Output the (x, y) coordinate of the center of the cell containing the given text.  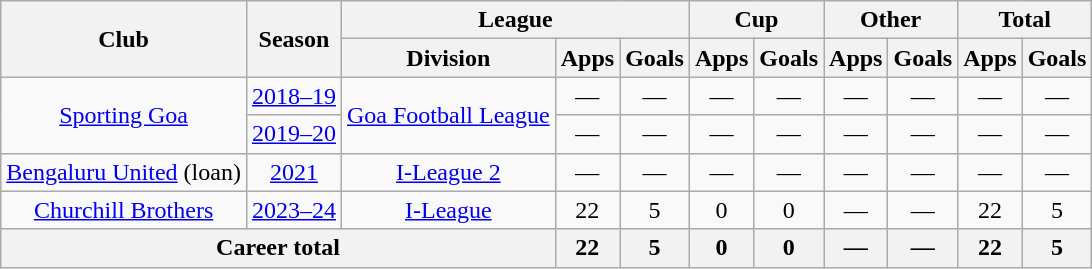
2018–19 (294, 96)
2023–24 (294, 210)
Total (1025, 20)
2021 (294, 172)
Career total (278, 248)
Cup (756, 20)
Sporting Goa (124, 115)
Bengaluru United (loan) (124, 172)
I-League 2 (448, 172)
League (515, 20)
Other (891, 20)
Division (448, 58)
2019–20 (294, 134)
Season (294, 39)
Churchill Brothers (124, 210)
Goa Football League (448, 115)
I-League (448, 210)
Club (124, 39)
